Return the [X, Y] coordinate for the center point of the cell that contains the specified text.  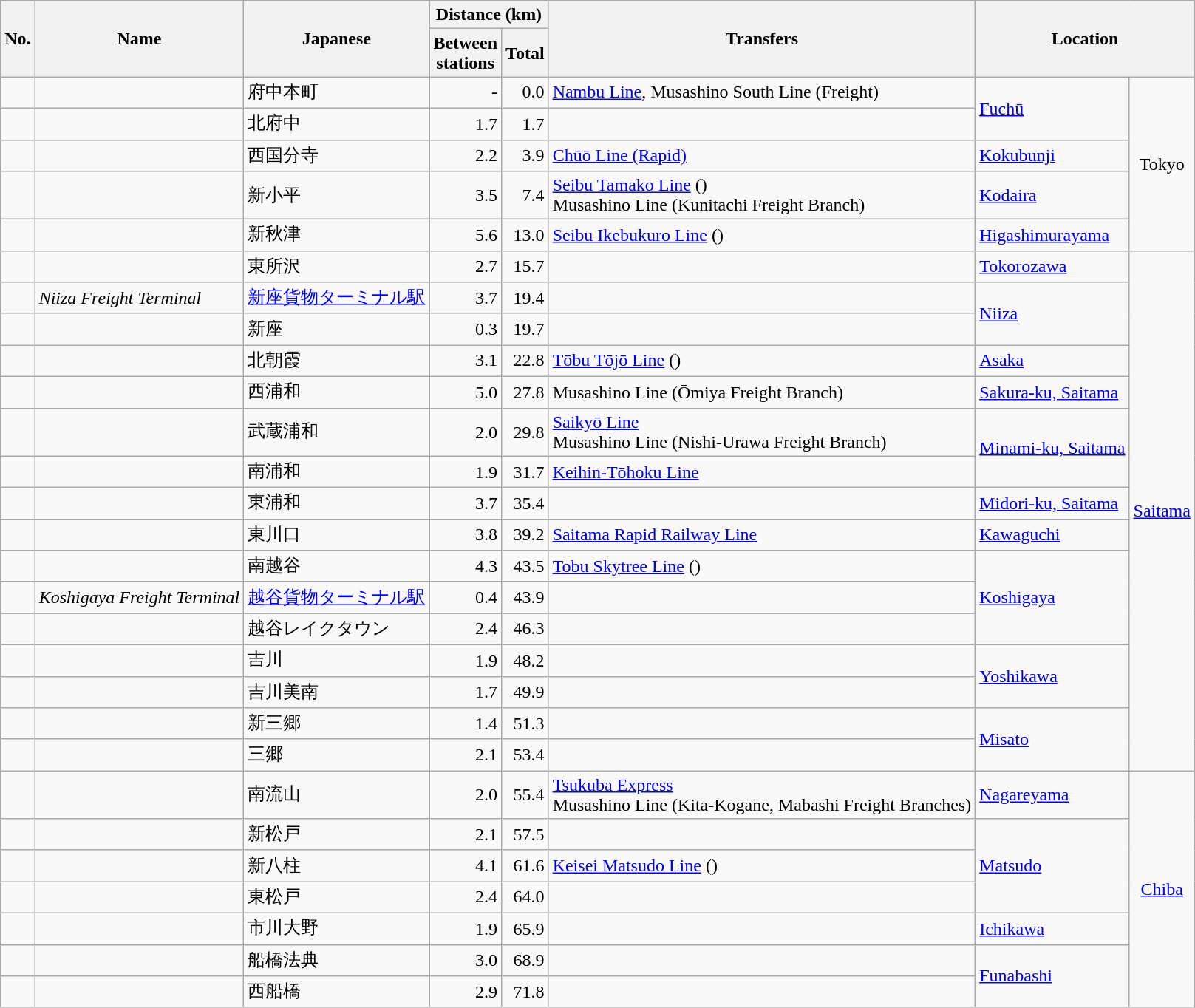
Seibu Ikebukuro Line () [762, 235]
越谷レイクタウン [337, 630]
19.7 [525, 330]
Nagareyama [1052, 795]
新座貨物ターミナル駅 [337, 299]
新松戸 [337, 835]
5.6 [466, 235]
1.4 [466, 724]
3.0 [466, 961]
Ichikawa [1052, 928]
43.9 [525, 597]
Chūō Line (Rapid) [762, 155]
Asaka [1052, 361]
新三郷 [337, 724]
西国分寺 [337, 155]
68.9 [525, 961]
48.2 [525, 661]
3.9 [525, 155]
北朝霞 [337, 361]
2.7 [466, 266]
Location [1085, 38]
Niiza Freight Terminal [139, 299]
北府中 [337, 124]
0.3 [466, 330]
43.5 [525, 566]
Yoshikawa [1052, 675]
Chiba [1162, 889]
35.4 [525, 504]
船橋法典 [337, 961]
新座 [337, 330]
東松戸 [337, 897]
57.5 [525, 835]
65.9 [525, 928]
Tsukuba ExpressMusashino Line (Kita-Kogane, Mabashi Freight Branches) [762, 795]
0.4 [466, 597]
Saitama Rapid Railway Line [762, 535]
Matsudo [1052, 866]
Japanese [337, 38]
三郷 [337, 755]
Tobu Skytree Line () [762, 566]
46.3 [525, 630]
7.4 [525, 195]
Saikyō LineMusashino Line (Nishi-Urawa Freight Branch) [762, 432]
Nambu Line, Musashino South Line (Freight) [762, 93]
南越谷 [337, 566]
Kawaguchi [1052, 535]
19.4 [525, 299]
Kodaira [1052, 195]
南流山 [337, 795]
府中本町 [337, 93]
4.1 [466, 866]
Seibu Tamako Line ()Musashino Line (Kunitachi Freight Branch) [762, 195]
64.0 [525, 897]
15.7 [525, 266]
Saitama [1162, 511]
武蔵浦和 [337, 432]
Tokyo [1162, 164]
55.4 [525, 795]
Transfers [762, 38]
Funabashi [1052, 975]
吉川美南 [337, 692]
49.9 [525, 692]
Musashino Line (Ōmiya Freight Branch) [762, 392]
Tōbu Tōjō Line () [762, 361]
Betweenstations [466, 53]
Tokorozawa [1052, 266]
Fuchū [1052, 108]
71.8 [525, 992]
Name [139, 38]
東浦和 [337, 504]
新秋津 [337, 235]
新小平 [337, 195]
吉川 [337, 661]
4.3 [466, 566]
3.5 [466, 195]
- [466, 93]
市川大野 [337, 928]
2.2 [466, 155]
Koshigaya Freight Terminal [139, 597]
5.0 [466, 392]
東川口 [337, 535]
西浦和 [337, 392]
Higashimurayama [1052, 235]
13.0 [525, 235]
南浦和 [337, 471]
0.0 [525, 93]
西船橋 [337, 992]
Sakura-ku, Saitama [1052, 392]
Distance (km) [489, 15]
Keisei Matsudo Line () [762, 866]
2.9 [466, 992]
Koshigaya [1052, 598]
39.2 [525, 535]
Total [525, 53]
53.4 [525, 755]
29.8 [525, 432]
Kokubunji [1052, 155]
Midori-ku, Saitama [1052, 504]
Keihin-Tōhoku Line [762, 471]
61.6 [525, 866]
東所沢 [337, 266]
No. [18, 38]
越谷貨物ターミナル駅 [337, 597]
51.3 [525, 724]
31.7 [525, 471]
27.8 [525, 392]
Misato [1052, 739]
Niiza [1052, 313]
Minami-ku, Saitama [1052, 448]
3.8 [466, 535]
3.1 [466, 361]
新八柱 [337, 866]
22.8 [525, 361]
